Identify which cell holds the provided text, then report its (X, Y) central coordinate. 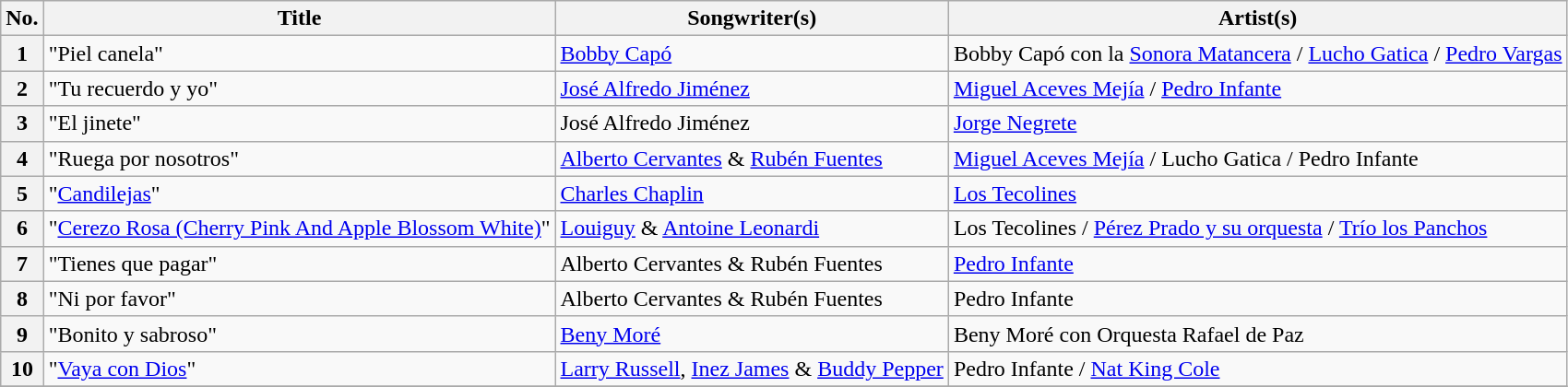
"Cerezo Rosa (Cherry Pink And Apple Blossom White)" (299, 229)
Artist(s) (1258, 18)
3 (22, 123)
Miguel Aceves Mejía / Lucho Gatica / Pedro Infante (1258, 158)
"Ni por favor" (299, 299)
Louiguy & Antoine Leonardi (752, 229)
"Ruega por nosotros" (299, 158)
Jorge Negrete (1258, 123)
Los Tecolines / Pérez Prado y su orquesta / Trío los Panchos (1258, 229)
Title (299, 18)
Pedro Infante / Nat King Cole (1258, 369)
9 (22, 334)
5 (22, 193)
Los Tecolines (1258, 193)
6 (22, 229)
2 (22, 88)
Songwriter(s) (752, 18)
"Vaya con Dios" (299, 369)
"Candilejas" (299, 193)
8 (22, 299)
Bobby Capó con la Sonora Matancera / Lucho Gatica / Pedro Vargas (1258, 53)
7 (22, 264)
4 (22, 158)
"El jinete" (299, 123)
Beny Moré (752, 334)
"Piel canela" (299, 53)
No. (22, 18)
Charles Chaplin (752, 193)
Beny Moré con Orquesta Rafael de Paz (1258, 334)
10 (22, 369)
"Tu recuerdo y yo" (299, 88)
Larry Russell, Inez James & Buddy Pepper (752, 369)
Miguel Aceves Mejía / Pedro Infante (1258, 88)
"Tienes que pagar" (299, 264)
"Bonito y sabroso" (299, 334)
Bobby Capó (752, 53)
1 (22, 53)
